Capture the cell that displays the provided text and extract its [x, y] central coordinate. 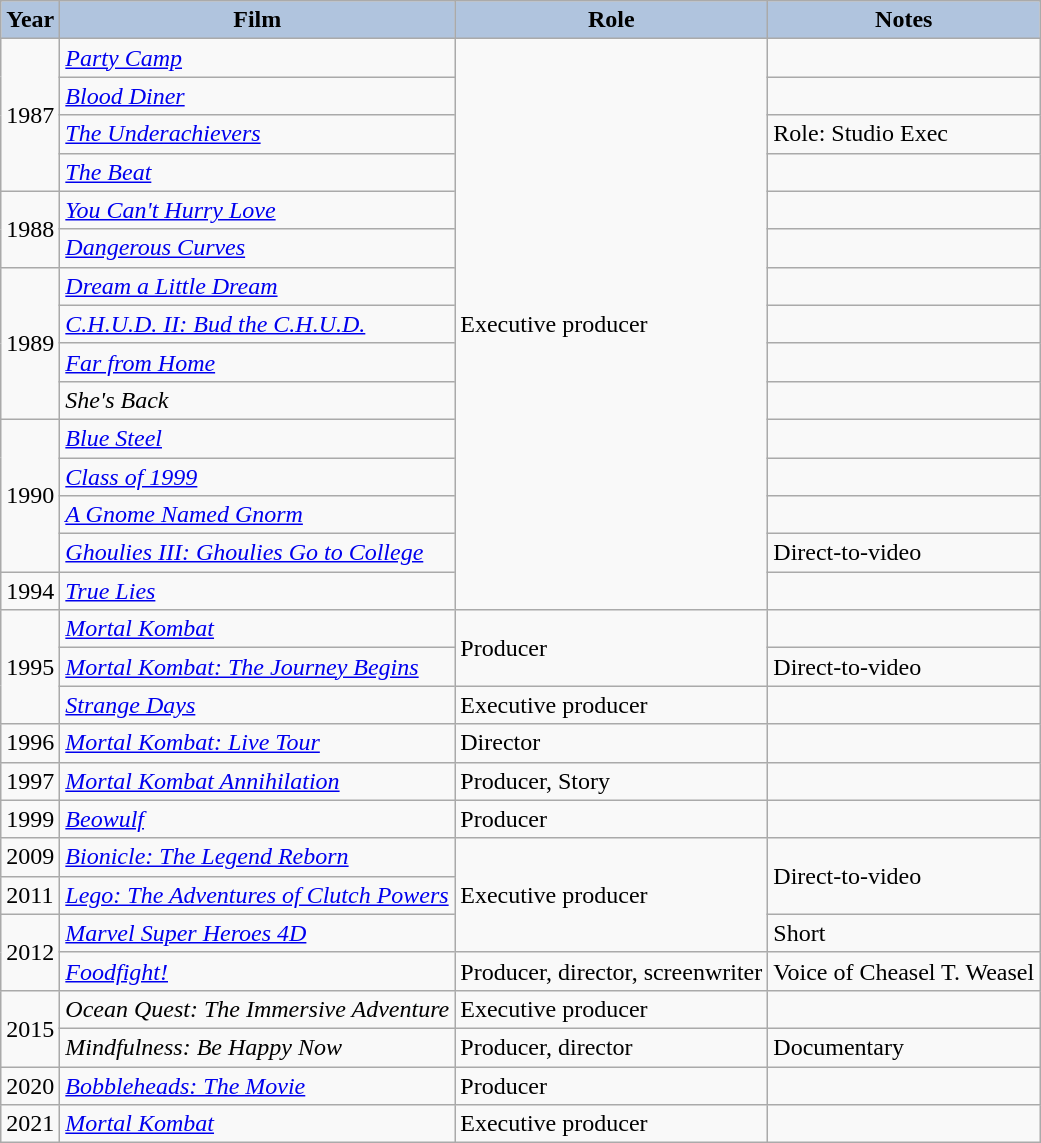
2011 [30, 895]
Beowulf [258, 819]
Far from Home [258, 362]
Documentary [904, 1047]
Blood Diner [258, 96]
Role: Studio Exec [904, 134]
The Beat [258, 172]
1995 [30, 667]
Short [904, 933]
Film [258, 20]
Mortal Kombat: Live Tour [258, 743]
2012 [30, 952]
Dangerous Curves [258, 248]
Mortal Kombat Annihilation [258, 781]
1997 [30, 781]
Producer, director, screenwriter [612, 971]
Lego: The Adventures of Clutch Powers [258, 895]
1989 [30, 343]
Year [30, 20]
Role [612, 20]
2015 [30, 1028]
Notes [904, 20]
2009 [30, 857]
A Gnome Named Gnorm [258, 515]
Bobbleheads: The Movie [258, 1085]
1987 [30, 115]
Bionicle: The Legend Reborn [258, 857]
She's Back [258, 400]
1990 [30, 495]
1999 [30, 819]
Class of 1999 [258, 477]
Producer, director [612, 1047]
You Can't Hurry Love [258, 210]
Ghoulies III: Ghoulies Go to College [258, 553]
Mindfulness: Be Happy Now [258, 1047]
Party Camp [258, 58]
1994 [30, 591]
Dream a Little Dream [258, 286]
Foodfight! [258, 971]
Mortal Kombat: The Journey Begins [258, 667]
Producer, Story [612, 781]
True Lies [258, 591]
Ocean Quest: The Immersive Adventure [258, 1009]
Director [612, 743]
1988 [30, 229]
2020 [30, 1085]
Strange Days [258, 705]
C.H.U.D. II: Bud the C.H.U.D. [258, 324]
Voice of Cheasel T. Weasel [904, 971]
The Underachievers [258, 134]
2021 [30, 1124]
Blue Steel [258, 438]
1996 [30, 743]
Marvel Super Heroes 4D [258, 933]
